Extract the (x, y) coordinate from the center of the cell holding the provided text.  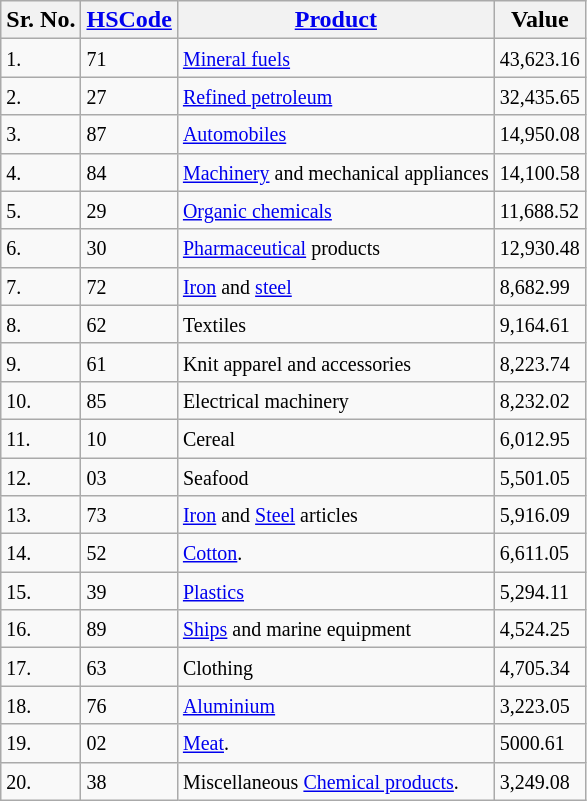
9. (41, 362)
5. (41, 210)
5000.61 (540, 743)
Plastics (336, 591)
89 (129, 629)
52 (129, 553)
HSCode (129, 20)
38 (129, 781)
Sr. No. (41, 20)
10 (129, 438)
Electrical machinery (336, 400)
8,682.99 (540, 286)
Clothing (336, 667)
9,164.61 (540, 324)
Knit apparel and accessories (336, 362)
29 (129, 210)
Miscellaneous Chemical products. (336, 781)
7. (41, 286)
Iron and steel (336, 286)
62 (129, 324)
Product (336, 20)
85 (129, 400)
1. (41, 58)
61 (129, 362)
14. (41, 553)
14,100.58 (540, 172)
5,501.05 (540, 477)
8,223.74 (540, 362)
Aluminium (336, 705)
Seafood (336, 477)
4,705.34 (540, 667)
8. (41, 324)
Meat. (336, 743)
12,930.48 (540, 248)
14,950.08 (540, 134)
43,623.16 (540, 58)
10. (41, 400)
87 (129, 134)
Organic chemicals (336, 210)
4,524.25 (540, 629)
27 (129, 96)
3,249.08 (540, 781)
11,688.52 (540, 210)
13. (41, 515)
39 (129, 591)
63 (129, 667)
Pharmaceutical products (336, 248)
19. (41, 743)
6,611.05 (540, 553)
84 (129, 172)
Textiles (336, 324)
8,232.02 (540, 400)
Machinery and mechanical appliances (336, 172)
32,435.65 (540, 96)
Refined petroleum (336, 96)
76 (129, 705)
20. (41, 781)
Cereal (336, 438)
3. (41, 134)
30 (129, 248)
Cotton. (336, 553)
11. (41, 438)
12. (41, 477)
4. (41, 172)
3,223.05 (540, 705)
Value (540, 20)
03 (129, 477)
71 (129, 58)
02 (129, 743)
Iron and Steel articles (336, 515)
18. (41, 705)
Mineral fuels (336, 58)
16. (41, 629)
5,294.11 (540, 591)
2. (41, 96)
17. (41, 667)
Ships and marine equipment (336, 629)
6. (41, 248)
5,916.09 (540, 515)
6,012.95 (540, 438)
72 (129, 286)
73 (129, 515)
15. (41, 591)
Automobiles (336, 134)
